For the text-containing cell, return its midpoint in [x, y] coordinate format. 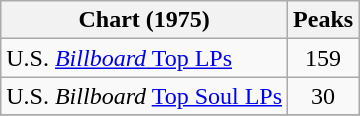
Chart (1975) [144, 20]
Peaks [324, 20]
30 [324, 96]
U.S. Billboard Top LPs [144, 58]
159 [324, 58]
U.S. Billboard Top Soul LPs [144, 96]
